Return the (X, Y) coordinate for the center point of the cell that contains the specified text.  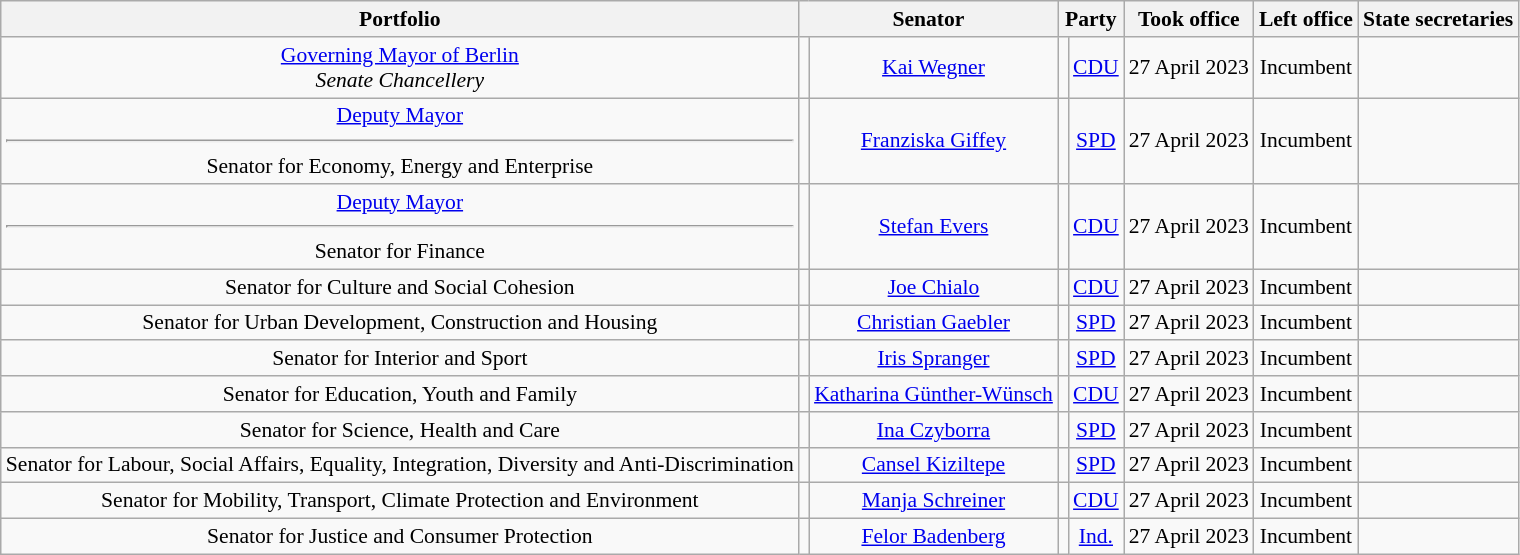
Ind. (1096, 537)
Deputy MayorSenator for Finance (400, 227)
Left office (1306, 19)
Kai Wegner (934, 68)
Deputy Mayor Senator for Economy, Energy and Enterprise (400, 141)
Manja Schreiner (934, 501)
Governing Mayor of BerlinSenate Chancellery (400, 68)
State secretaries (1438, 19)
Party (1091, 19)
Senator for Justice and Consumer Protection (400, 537)
Cansel Kiziltepe (934, 465)
Senator for Labour, Social Affairs, Equality, Integration, Diversity and Anti-Discrimination (400, 465)
Stefan Evers (934, 227)
Senator for Education, Youth and Family (400, 394)
Took office (1189, 19)
Portfolio (400, 19)
Senator (928, 19)
Senator for Urban Development, Construction and Housing (400, 323)
Iris Spranger (934, 359)
Felor Badenberg (934, 537)
Ina Czyborra (934, 430)
Christian Gaebler (934, 323)
Senator for Mobility, Transport, Climate Protection and Environment (400, 501)
Senator for Science, Health and Care (400, 430)
Katharina Günther-Wünsch (934, 394)
Senator for Interior and Sport (400, 359)
Senator for Culture and Social Cohesion (400, 287)
Joe Chialo (934, 287)
Franziska Giffey (934, 141)
